Locate the cell with the specified text and output its [x, y] center coordinate. 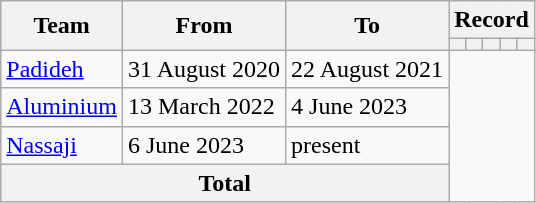
Record [492, 20]
Aluminium [62, 107]
present [368, 145]
To [368, 26]
22 August 2021 [368, 69]
From [204, 26]
13 March 2022 [204, 107]
4 June 2023 [368, 107]
Nassaji [62, 145]
6 June 2023 [204, 145]
Padideh [62, 69]
Total [225, 183]
31 August 2020 [204, 69]
Team [62, 26]
